Return [x, y] of the center of cell containing provided text 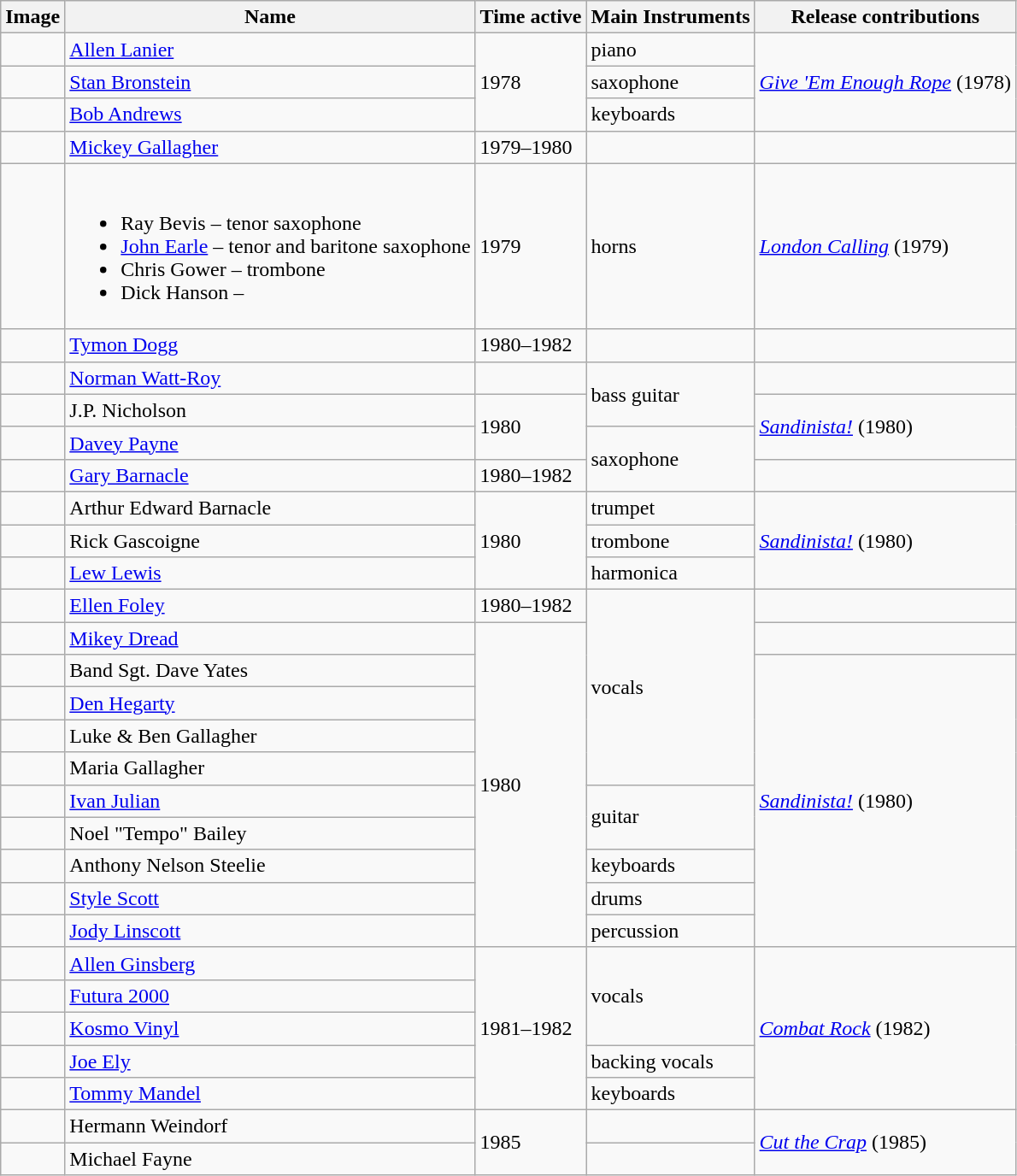
trombone [670, 541]
Style Scott [270, 898]
Jody Linscott [270, 931]
Ellen Foley [270, 606]
Davey Payne [270, 443]
horns [670, 246]
Tymon Dogg [270, 345]
Arthur Edward Barnacle [270, 508]
Noel "Tempo" Bailey [270, 833]
J.P. Nicholson [270, 410]
Main Instruments [670, 17]
Den Hegarty [270, 703]
Ivan Julian [270, 801]
1979 [531, 246]
bass guitar [670, 394]
Release contributions [885, 17]
Cut the Crap (1985) [885, 1143]
Norman Watt-Roy [270, 378]
Combat Rock (1982) [885, 1028]
Hermann Weindorf [270, 1126]
Allen Ginsberg [270, 963]
Band Sgt. Dave Yates [270, 671]
Luke & Ben Gallagher [270, 736]
backing vocals [670, 1061]
Stan Bronstein [270, 82]
Allen Lanier [270, 50]
harmonica [670, 573]
Anthony Nelson Steelie [270, 866]
guitar [670, 817]
Tommy Mandel [270, 1094]
Lew Lewis [270, 573]
drums [670, 898]
Rick Gascoigne [270, 541]
Time active [531, 17]
Gary Barnacle [270, 475]
1979–1980 [531, 147]
Bob Andrews [270, 115]
Ray Bevis – tenor saxophoneJohn Earle – tenor and baritone saxophoneChris Gower – tromboneDick Hanson – [270, 246]
Kosmo Vinyl [270, 1028]
Joe Ely [270, 1061]
1981–1982 [531, 1028]
1985 [531, 1143]
London Calling (1979) [885, 246]
Michael Fayne [270, 1159]
trumpet [670, 508]
piano [670, 50]
Maria Gallagher [270, 768]
percussion [670, 931]
Image [32, 17]
1978 [531, 82]
Mickey Gallagher [270, 147]
Give 'Em Enough Rope (1978) [885, 82]
Futura 2000 [270, 996]
Name [270, 17]
Mikey Dread [270, 638]
